Pinpoint the cell where the given text exists, returning its (x, y) midpoint coordinate. 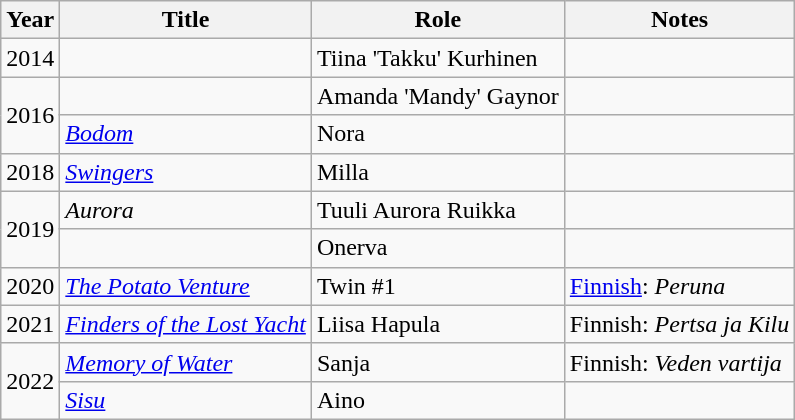
Memory of Water (186, 362)
2019 (30, 229)
Title (186, 20)
2020 (30, 286)
Onerva (438, 248)
Bodom (186, 134)
The Potato Venture (186, 286)
Sisu (186, 400)
Swingers (186, 172)
Finnish: Veden vartija (679, 362)
Finders of the Lost Yacht (186, 324)
Twin #1 (438, 286)
Aino (438, 400)
2016 (30, 115)
Liisa Hapula (438, 324)
Finnish: Pertsa ja Kilu (679, 324)
Notes (679, 20)
2018 (30, 172)
Aurora (186, 210)
2014 (30, 58)
Finnish: Peruna (679, 286)
2022 (30, 381)
Milla (438, 172)
Year (30, 20)
Nora (438, 134)
Sanja (438, 362)
Tiina 'Takku' Kurhinen (438, 58)
Amanda 'Mandy' Gaynor (438, 96)
Role (438, 20)
2021 (30, 324)
Tuuli Aurora Ruikka (438, 210)
